Provide the (x, y) coordinate of the cell's center where the given text is located.  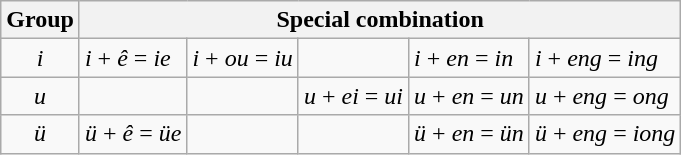
i + eng = ing (605, 58)
ü + en = ün (470, 134)
i + ou = iu (243, 58)
u (40, 96)
ü + ê = üe (132, 134)
u + en = un (470, 96)
Special combination (380, 20)
i + en = in (470, 58)
ü (40, 134)
u + ei = ui (353, 96)
i (40, 58)
i + ê = ie (132, 58)
u + eng = ong (605, 96)
Group (40, 20)
ü + eng = iong (605, 134)
